From the cell containing the given text, extract its center point as (X, Y) coordinate. 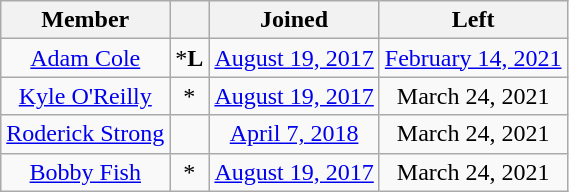
Roderick Strong (86, 134)
Adam Cole (86, 58)
April 7, 2018 (294, 134)
February 14, 2021 (473, 58)
Joined (294, 20)
Kyle O'Reilly (86, 96)
Member (86, 20)
Left (473, 20)
*L (190, 58)
Bobby Fish (86, 172)
